Locate the cell with the specified text and output its [x, y] center coordinate. 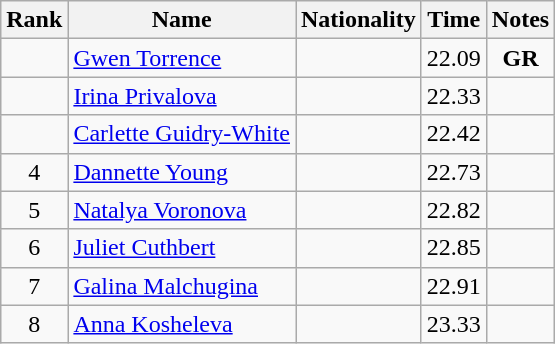
Irina Privalova [182, 96]
Natalya Voronova [182, 210]
Name [182, 20]
5 [34, 210]
Time [454, 20]
22.85 [454, 248]
Gwen Torrence [182, 58]
Galina Malchugina [182, 286]
6 [34, 248]
Nationality [359, 20]
Rank [34, 20]
22.91 [454, 286]
22.09 [454, 58]
Notes [520, 20]
22.42 [454, 134]
Dannette Young [182, 172]
22.73 [454, 172]
Juliet Cuthbert [182, 248]
7 [34, 286]
23.33 [454, 324]
GR [520, 58]
4 [34, 172]
22.33 [454, 96]
Carlette Guidry-White [182, 134]
8 [34, 324]
22.82 [454, 210]
Anna Kosheleva [182, 324]
